Return the [x, y] coordinate for the center point of the cell that contains the specified text.  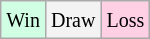
Draw [72, 20]
Loss [126, 20]
Win [24, 20]
